Return [x, y] of the center of cell containing provided text 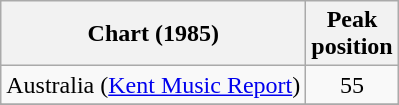
Chart (1985) [154, 34]
55 [352, 85]
Australia (Kent Music Report) [154, 85]
Peakposition [352, 34]
